Determine the (X, Y) coordinate at the center of the cell enclosing the given text.  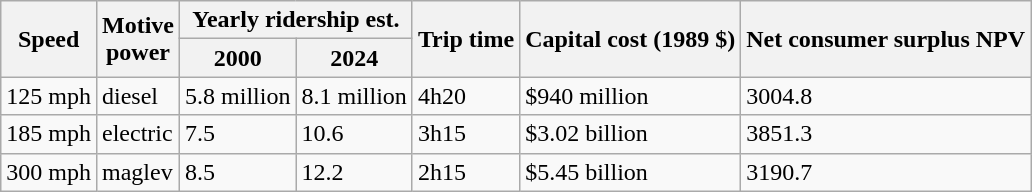
185 mph (49, 134)
Speed (49, 39)
8.1 million (354, 96)
diesel (138, 96)
125 mph (49, 96)
2000 (238, 58)
$3.02 billion (630, 134)
3004.8 (886, 96)
maglev (138, 172)
3851.3 (886, 134)
Trip time (466, 39)
5.8 million (238, 96)
8.5 (238, 172)
2h15 (466, 172)
2024 (354, 58)
$940 million (630, 96)
$5.45 billion (630, 172)
12.2 (354, 172)
Net consumer surplus NPV (886, 39)
electric (138, 134)
3h15 (466, 134)
300 mph (49, 172)
10.6 (354, 134)
4h20 (466, 96)
3190.7 (886, 172)
Capital cost (1989 $) (630, 39)
Yearly ridership est. (296, 20)
Motivepower (138, 39)
7.5 (238, 134)
